Capture the cell that displays the provided text and extract its (X, Y) central coordinate. 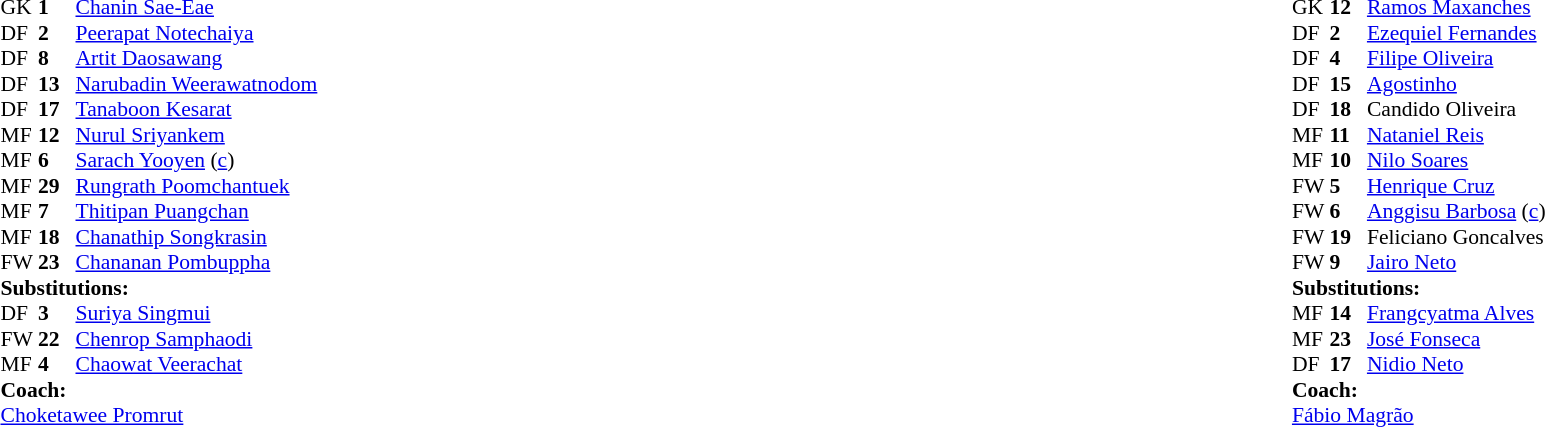
Rungrath Poomchantuek (197, 186)
Chaowat Veerachat (197, 365)
Coach: (158, 390)
11 (1348, 135)
19 (1348, 237)
Nurul Sriyankem (197, 135)
8 (57, 59)
Suriya Singmui (197, 313)
Narubadin Weerawatnodom (197, 84)
29 (57, 186)
Artit Daosawang (197, 59)
Thitipan Puangchan (197, 211)
Peerapat Notechaiya (197, 33)
7 (57, 211)
10 (1348, 161)
14 (1348, 313)
13 (57, 84)
Chanathip Songkrasin (197, 237)
22 (57, 339)
15 (1348, 84)
Chananan Pombuppha (197, 263)
Chenrop Samphaodi (197, 339)
5 (1348, 186)
12 (57, 135)
Substitutions: (158, 288)
3 (57, 313)
9 (1348, 263)
Tanaboon Kesarat (197, 109)
Sarach Yooyen (c) (197, 161)
